Provide the (X, Y) coordinate of the cell's center where the given text is located.  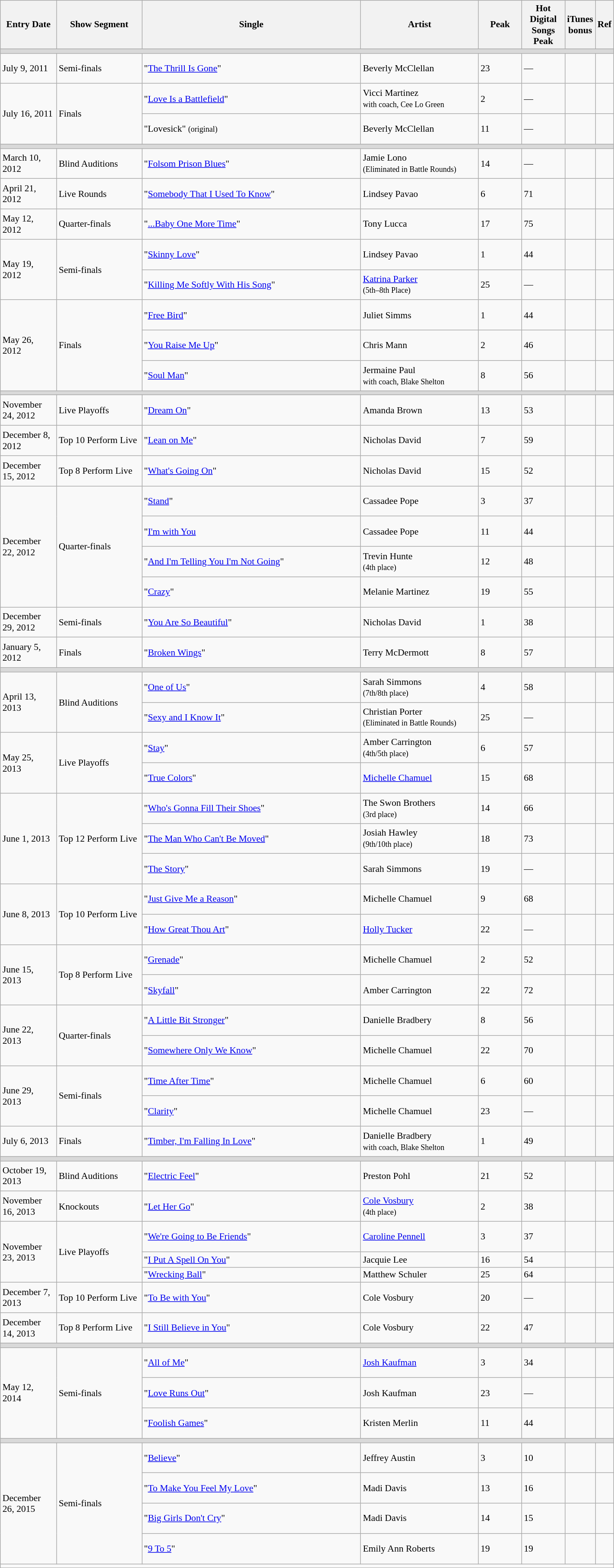
"Wrecking Ball" (251, 1275)
"Believe" (251, 1458)
48 (543, 562)
"Killing Me Softly With His Song" (251, 285)
December 15, 2012 (28, 471)
"Time After Time" (251, 1081)
Show Segment (99, 25)
"You Are So Beautiful" (251, 622)
73 (543, 839)
Amanda Brown (420, 410)
"Crazy" (251, 592)
"Big Girls Don't Cry" (251, 1518)
"I Still Believe in You" (251, 1328)
"The Story" (251, 869)
"Somewhere Only We Know" (251, 1051)
Matthew Schuler (420, 1275)
9 (500, 899)
75 (543, 224)
"Timber, I'm Falling In Love" (251, 1141)
Knockouts (99, 1207)
Live Rounds (99, 194)
58 (543, 687)
Emily Ann Roberts (420, 1549)
"Somebody That I Used To Know" (251, 194)
"A Little Bit Stronger" (251, 1020)
November 23, 2013 (28, 1252)
"The Man Who Can't Be Moved" (251, 839)
"Sexy and I Know It" (251, 717)
20 (500, 1298)
April 21, 2012 (28, 194)
"Who's Gonna Fill Their Shoes" (251, 808)
"I Put A Spell On You" (251, 1260)
December 7, 2013 (28, 1298)
60 (543, 1081)
"Broken Wings" (251, 653)
Terry McDermott (420, 653)
59 (543, 440)
"Skyfall" (251, 990)
Juliet Simms (420, 315)
Jeffrey Austin (420, 1458)
Jermaine Paul with coach, Blake Shelton (420, 376)
"To Make You Feel My Love" (251, 1488)
Top 12 Perform Live (99, 839)
"What's Going On" (251, 471)
"Clarity" (251, 1111)
July 6, 2013 (28, 1141)
May 12, 2012 (28, 224)
66 (543, 808)
Amber Carrington (420, 990)
Cole Vosbury(4th place) (420, 1207)
Hot Digital Songs Peak (543, 25)
November 16, 2013 (28, 1207)
May 25, 2013 (28, 763)
December 29, 2012 (28, 622)
June 8, 2013 (28, 914)
12 (500, 562)
December 22, 2012 (28, 546)
Ref (605, 25)
"I'm with You (251, 532)
"Grenade" (251, 960)
"Skinny Love" (251, 254)
December 14, 2013 (28, 1328)
"The Thrill Is Gone" (251, 68)
64 (543, 1275)
June 1, 2013 (28, 839)
Jacquie Lee (420, 1260)
December 8, 2012 (28, 440)
March 10, 2012 (28, 164)
"We're Going to Be Friends" (251, 1237)
Peak (500, 25)
Trevin Hunte(4th place) (420, 562)
Kristen Merlin (420, 1423)
55 (543, 592)
46 (543, 345)
54 (543, 1260)
Tony Lucca (420, 224)
Sarah Simmons (420, 869)
"Lovesick" (original) (251, 129)
July 9, 2011 (28, 68)
iTunes bonus (580, 25)
July 16, 2011 (28, 114)
May 19, 2012 (28, 269)
Amber Carrington(4th/5th place) (420, 748)
November 24, 2012 (28, 410)
4 (500, 687)
"Love Is a Battlefield" (251, 99)
"...Baby One More Time" (251, 224)
"Dream On" (251, 410)
"Foolish Games" (251, 1423)
18 (500, 839)
72 (543, 990)
Sarah Simmons(7th/8th place) (420, 687)
October 19, 2013 (28, 1176)
"To Be with You" (251, 1298)
May 26, 2012 (28, 345)
Vicci Martinezwith coach, Cee Lo Green (420, 99)
Josiah Hawley(9th/10th place) (420, 839)
"Free Bird" (251, 315)
"9 To 5" (251, 1549)
"Stay" (251, 748)
April 13, 2013 (28, 702)
June 29, 2013 (28, 1096)
49 (543, 1141)
Christian Porter(Eliminated in Battle Rounds) (420, 717)
Preston Pohl (420, 1176)
21 (500, 1176)
December 26, 2015 (28, 1503)
"Lean on Me" (251, 440)
Melanie Martinez (420, 592)
71 (543, 194)
January 5, 2012 (28, 653)
Holly Tucker (420, 929)
June 22, 2013 (28, 1036)
"And I'm Telling You I'm Not Going" (251, 562)
47 (543, 1328)
Caroline Pennell (420, 1237)
"How Great Thou Art" (251, 929)
17 (500, 224)
"Let Her Go" (251, 1207)
70 (543, 1051)
"Soul Man" (251, 376)
"One of Us" (251, 687)
"You Raise Me Up" (251, 345)
"True Colors" (251, 778)
May 12, 2014 (28, 1393)
"Folsom Prison Blues" (251, 164)
7 (500, 440)
10 (543, 1458)
"Just Give Me a Reason" (251, 899)
Chris Mann (420, 345)
Artist (420, 25)
Single (251, 25)
"Electric Feel" (251, 1176)
Entry Date (28, 25)
Jamie Lono(Eliminated in Battle Rounds) (420, 164)
Danielle Bradberywith coach, Blake Shelton (420, 1141)
Danielle Bradbery (420, 1020)
34 (543, 1362)
"Stand" (251, 501)
June 15, 2013 (28, 975)
"All of Me" (251, 1362)
53 (543, 410)
"Love Runs Out" (251, 1393)
The Swon Brothers(3rd place) (420, 808)
Katrina Parker(5th–8th Place) (420, 285)
